Identify which cell holds the provided text, then report its [x, y] central coordinate. 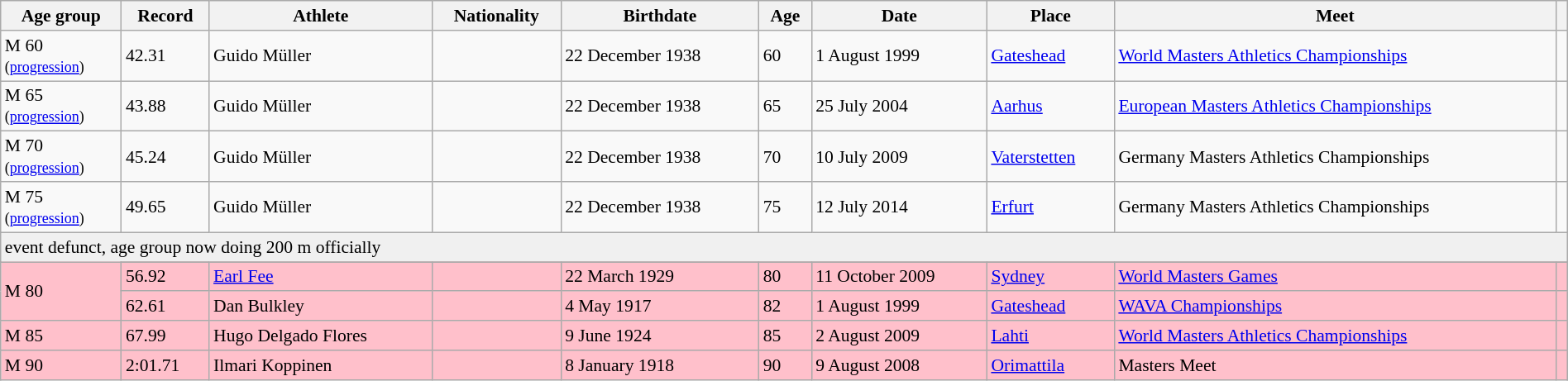
Orimattila [1050, 365]
22 March 1929 [660, 277]
Record [165, 16]
85 [786, 336]
Meet [1335, 16]
European Masters Athletics Championships [1335, 106]
M 60 (progression) [61, 56]
60 [786, 56]
Athlete [321, 16]
65 [786, 106]
4 May 1917 [660, 307]
Place [1050, 16]
11 October 2009 [899, 277]
Age [786, 16]
Nationality [496, 16]
8 January 1918 [660, 365]
67.99 [165, 336]
Birthdate [660, 16]
World Masters Games [1335, 277]
M 65 (progression) [61, 106]
70 [786, 157]
Vaterstetten [1050, 157]
9 June 1924 [660, 336]
75 [786, 207]
Earl Fee [321, 277]
Aarhus [1050, 106]
Age group [61, 16]
M 80 [61, 291]
Ilmari Koppinen [321, 365]
M 90 [61, 365]
56.92 [165, 277]
M 70 (progression) [61, 157]
42.31 [165, 56]
Hugo Delgado Flores [321, 336]
Dan Bulkley [321, 307]
45.24 [165, 157]
25 July 2004 [899, 106]
Date [899, 16]
WAVA Championships [1335, 307]
80 [786, 277]
90 [786, 365]
M 75 (progression) [61, 207]
49.65 [165, 207]
2:01.71 [165, 365]
M 85 [61, 336]
43.88 [165, 106]
82 [786, 307]
Lahti [1050, 336]
Erfurt [1050, 207]
9 August 2008 [899, 365]
Masters Meet [1335, 365]
10 July 2009 [899, 157]
62.61 [165, 307]
12 July 2014 [899, 207]
event defunct, age group now doing 200 m officially [784, 247]
Sydney [1050, 277]
2 August 2009 [899, 336]
